Determine the (x, y) coordinate at the center of the cell enclosing the given text.  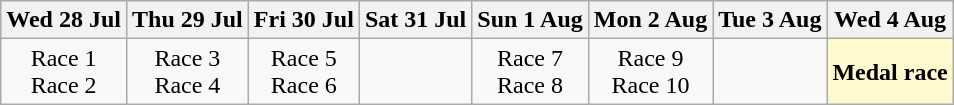
Race 5Race 6 (304, 72)
Race 3Race 4 (188, 72)
Race 1Race 2 (64, 72)
Medal race (890, 72)
Wed 28 Jul (64, 20)
Mon 2 Aug (650, 20)
Thu 29 Jul (188, 20)
Wed 4 Aug (890, 20)
Tue 3 Aug (770, 20)
Sun 1 Aug (530, 20)
Sat 31 Jul (415, 20)
Race 9Race 10 (650, 72)
Fri 30 Jul (304, 20)
Race 7Race 8 (530, 72)
